Locate the cell with the specified text and output its [x, y] center coordinate. 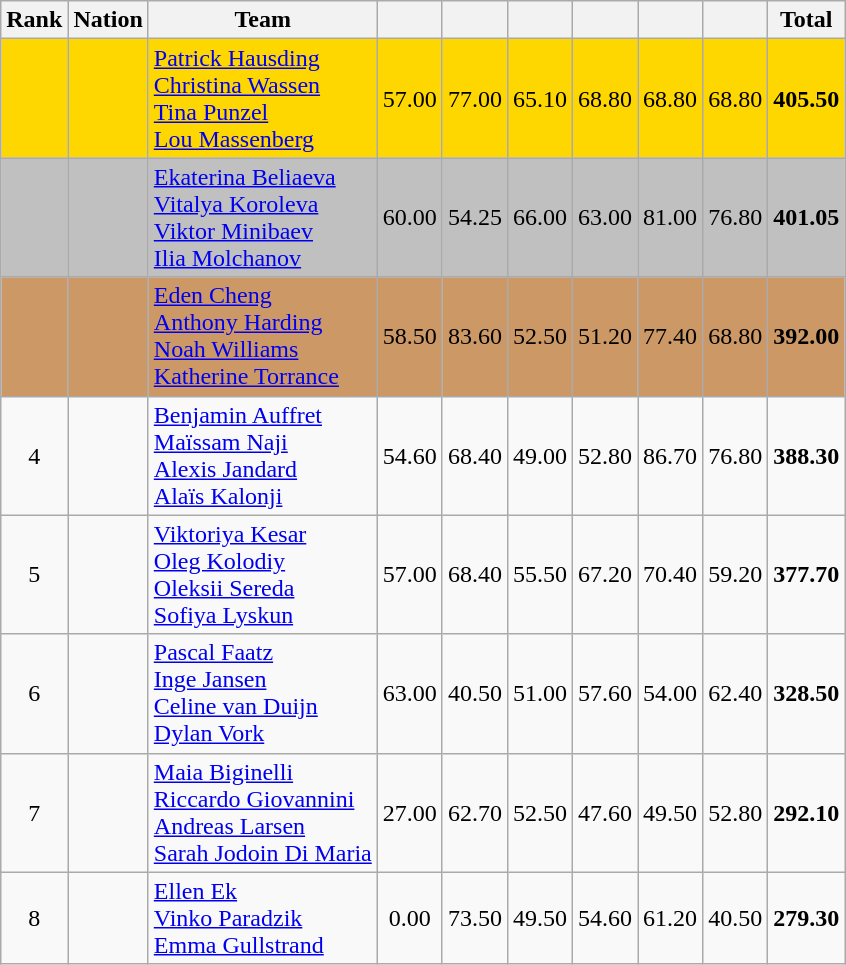
328.50 [806, 694]
83.60 [474, 336]
27.00 [410, 812]
62.40 [736, 694]
Ellen EkVinko ParadzikEmma Gullstrand [262, 918]
Team [262, 20]
81.00 [670, 218]
61.20 [670, 918]
405.50 [806, 98]
54.25 [474, 218]
Viktoriya KesarOleg KolodiyOleksii SeredaSofiya Lyskun [262, 574]
51.00 [540, 694]
62.70 [474, 812]
70.40 [670, 574]
6 [34, 694]
Eden ChengAnthony HardingNoah WilliamsKatherine Torrance [262, 336]
388.30 [806, 456]
7 [34, 812]
5 [34, 574]
58.50 [410, 336]
55.50 [540, 574]
392.00 [806, 336]
377.70 [806, 574]
77.40 [670, 336]
65.10 [540, 98]
292.10 [806, 812]
Ekaterina BeliaevaVitalya KorolevaViktor MinibaevIlia Molchanov [262, 218]
8 [34, 918]
77.00 [474, 98]
60.00 [410, 218]
Maia BiginelliRiccardo GiovanniniAndreas LarsenSarah Jodoin Di Maria [262, 812]
Benjamin AuffretMaïssam NajiAlexis JandardAlaïs Kalonji [262, 456]
66.00 [540, 218]
4 [34, 456]
49.00 [540, 456]
Total [806, 20]
0.00 [410, 918]
Nation [108, 20]
Rank [34, 20]
51.20 [604, 336]
401.05 [806, 218]
86.70 [670, 456]
Patrick HausdingChristina WassenTina PunzelLou Massenberg [262, 98]
67.20 [604, 574]
Pascal FaatzInge JansenCeline van DuijnDylan Vork [262, 694]
279.30 [806, 918]
54.00 [670, 694]
73.50 [474, 918]
57.60 [604, 694]
47.60 [604, 812]
59.20 [736, 574]
